Identify which cell holds the provided text, then report its [x, y] central coordinate. 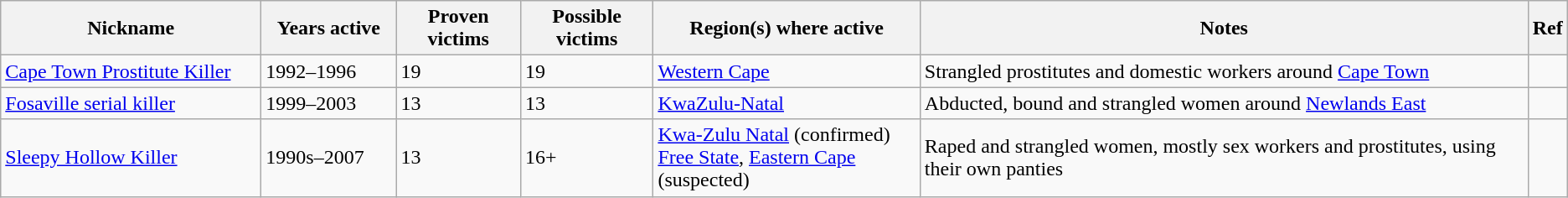
Ref [1548, 29]
Strangled prostitutes and domestic workers around Cape Town [1224, 71]
Raped and strangled women, mostly sex workers and prostitutes, using their own panties [1224, 158]
16+ [587, 158]
KwaZulu-Natal [787, 103]
Cape Town Prostitute Killer [131, 71]
Proven victims [459, 29]
Fosaville serial killer [131, 103]
1990s–2007 [328, 158]
Western Cape [787, 71]
Nickname [131, 29]
Years active [328, 29]
Kwa-Zulu Natal (confirmed)Free State, Eastern Cape (suspected) [787, 158]
1992–1996 [328, 71]
1999–2003 [328, 103]
Sleepy Hollow Killer [131, 158]
Notes [1224, 29]
Possible victims [587, 29]
Region(s) where active [787, 29]
Abducted, bound and strangled women around Newlands East [1224, 103]
